For the text-containing cell, return its midpoint in (X, Y) coordinate format. 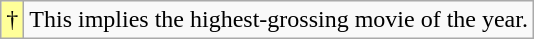
This implies the highest-grossing movie of the year. (279, 20)
† (12, 20)
